Extract the [X, Y] coordinate from the center of the cell holding the provided text.  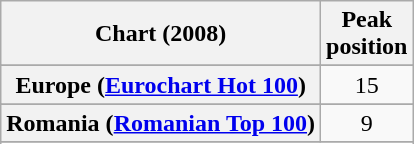
Europe (Eurochart Hot 100) [161, 85]
Peakposition [367, 34]
15 [367, 85]
Romania (Romanian Top 100) [161, 123]
9 [367, 123]
Chart (2008) [161, 34]
